Locate the cell with the specified text and output its (X, Y) center coordinate. 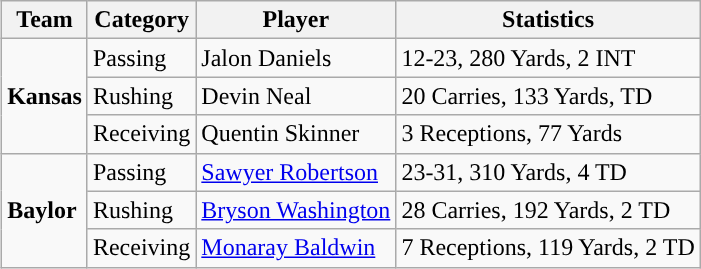
Statistics (548, 20)
Monaray Baldwin (296, 248)
Bryson Washington (296, 210)
20 Carries, 133 Yards, TD (548, 96)
Team (45, 20)
3 Receptions, 77 Yards (548, 134)
Category (141, 20)
Player (296, 20)
Kansas (45, 96)
7 Receptions, 119 Yards, 2 TD (548, 248)
Quentin Skinner (296, 134)
12-23, 280 Yards, 2 INT (548, 58)
Devin Neal (296, 96)
Sawyer Robertson (296, 172)
Baylor (45, 210)
23-31, 310 Yards, 4 TD (548, 172)
28 Carries, 192 Yards, 2 TD (548, 210)
Jalon Daniels (296, 58)
